Determine the [x, y] coordinate at the center of the cell enclosing the given text.  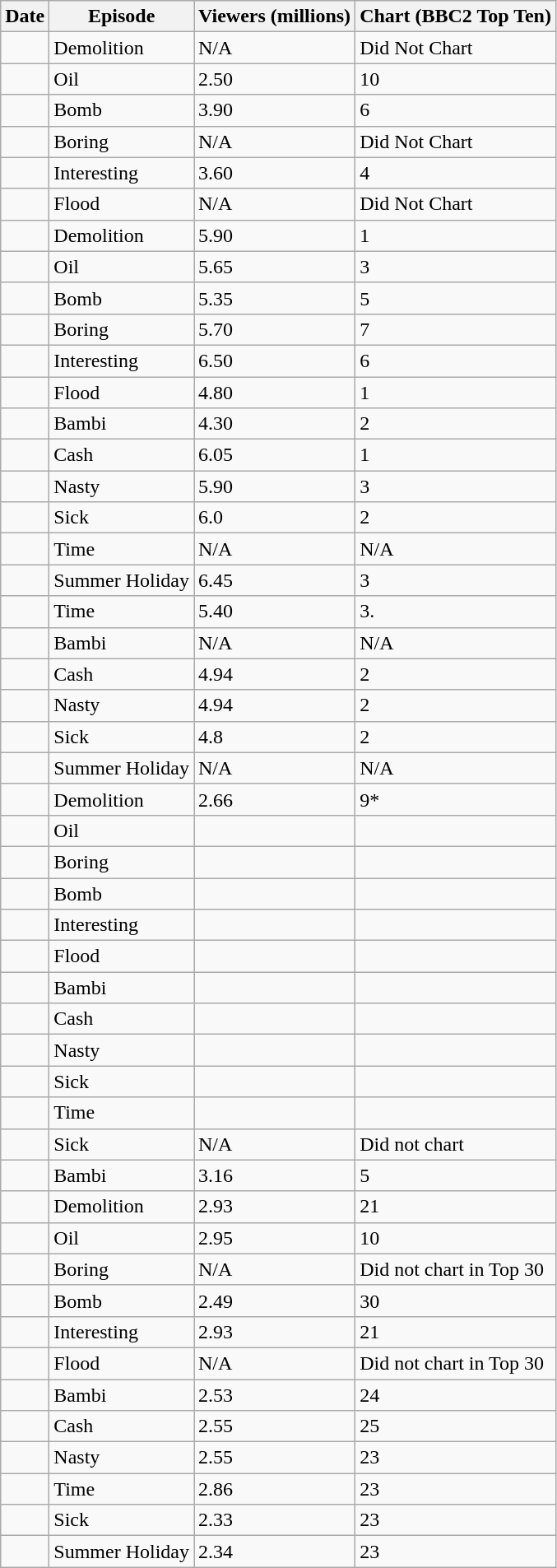
25 [456, 1426]
4.8 [275, 737]
4.80 [275, 393]
6.45 [275, 580]
5.70 [275, 329]
2.33 [275, 1520]
30 [456, 1300]
9* [456, 799]
6.05 [275, 455]
4 [456, 173]
6.0 [275, 518]
3.16 [275, 1175]
Viewers (millions) [275, 16]
Date [25, 16]
2.86 [275, 1489]
6.50 [275, 361]
5.35 [275, 298]
2.66 [275, 799]
3.90 [275, 110]
2.50 [275, 79]
3.60 [275, 173]
Episode [122, 16]
2.95 [275, 1238]
Did not chart [456, 1144]
7 [456, 329]
2.34 [275, 1552]
2.53 [275, 1395]
3. [456, 612]
Chart (BBC2 Top Ten) [456, 16]
4.30 [275, 424]
2.49 [275, 1300]
5.40 [275, 612]
5.65 [275, 267]
24 [456, 1395]
